Search for the cell housing the specified text and yield its [X, Y] center coordinate. 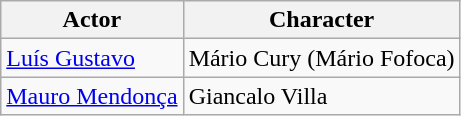
Mauro Mendonça [92, 96]
Mário Cury (Mário Fofoca) [322, 58]
Luís Gustavo [92, 58]
Actor [92, 20]
Giancalo Villa [322, 96]
Character [322, 20]
